From the cell containing the given text, extract its center point as (X, Y) coordinate. 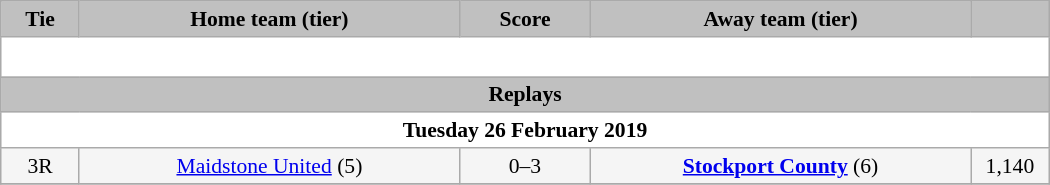
1,140 (1010, 166)
Tuesday 26 February 2019 (525, 131)
3R (40, 166)
Maidstone United (5) (269, 166)
Stockport County (6) (781, 166)
Replays (525, 95)
Tie (40, 19)
Score (524, 19)
Away team (tier) (781, 19)
Home team (tier) (269, 19)
0–3 (524, 166)
